From the cell containing the given text, extract its center point as [X, Y] coordinate. 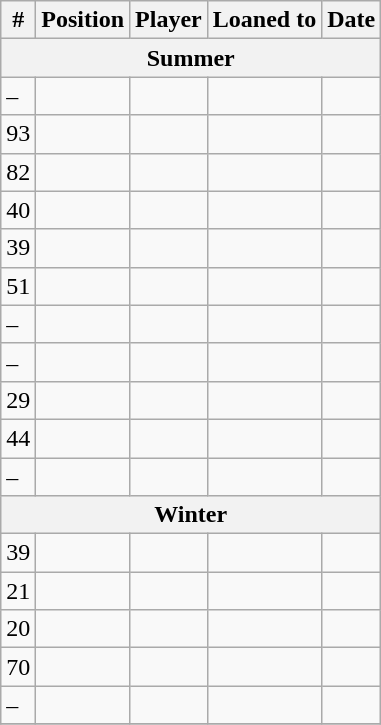
Date [352, 20]
# [18, 20]
Summer [191, 58]
29 [18, 400]
82 [18, 172]
Loaned to [264, 20]
21 [18, 591]
70 [18, 667]
Position [83, 20]
93 [18, 134]
51 [18, 286]
44 [18, 438]
40 [18, 210]
Winter [191, 515]
20 [18, 629]
Player [169, 20]
